Capture the cell that displays the provided text and extract its (x, y) central coordinate. 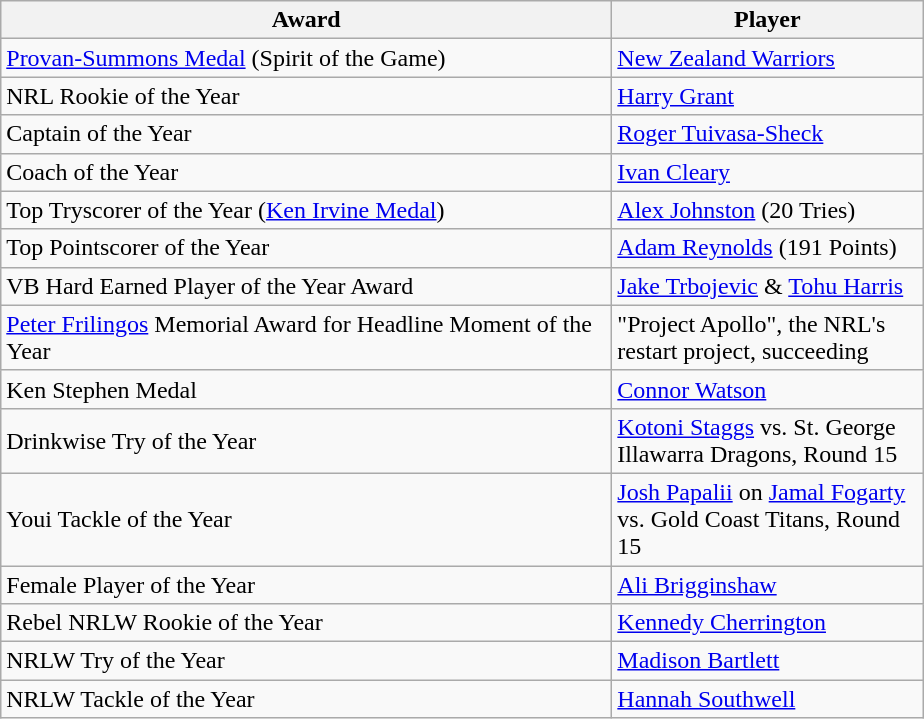
Top Tryscorer of the Year (Ken Irvine Medal) (306, 210)
"Project Apollo", the NRL's restart project, succeeding (768, 338)
Top Pointscorer of the Year (306, 248)
NRLW Try of the Year (306, 661)
NRLW Tackle of the Year (306, 699)
Youi Tackle of the Year (306, 519)
Captain of the Year (306, 134)
Hannah Southwell (768, 699)
Drinkwise Try of the Year (306, 440)
NRL Rookie of the Year (306, 96)
Ali Brigginshaw (768, 585)
Female Player of the Year (306, 585)
Kotoni Staggs vs. St. George Illawarra Dragons, Round 15 (768, 440)
Ivan Cleary (768, 172)
Peter Frilingos Memorial Award for Headline Moment of the Year (306, 338)
VB Hard Earned Player of the Year Award (306, 286)
Harry Grant (768, 96)
Alex Johnston (20 Tries) (768, 210)
New Zealand Warriors (768, 58)
Rebel NRLW Rookie of the Year (306, 623)
Jake Trbojevic & Tohu Harris (768, 286)
Madison Bartlett (768, 661)
Player (768, 20)
Ken Stephen Medal (306, 389)
Josh Papalii on Jamal Fogarty vs. Gold Coast Titans, Round 15 (768, 519)
Coach of the Year (306, 172)
Connor Watson (768, 389)
Provan-Summons Medal (Spirit of the Game) (306, 58)
Adam Reynolds (191 Points) (768, 248)
Kennedy Cherrington (768, 623)
Award (306, 20)
Roger Tuivasa-Sheck (768, 134)
